Provide the (X, Y) coordinate of the cell's center where the given text is located.  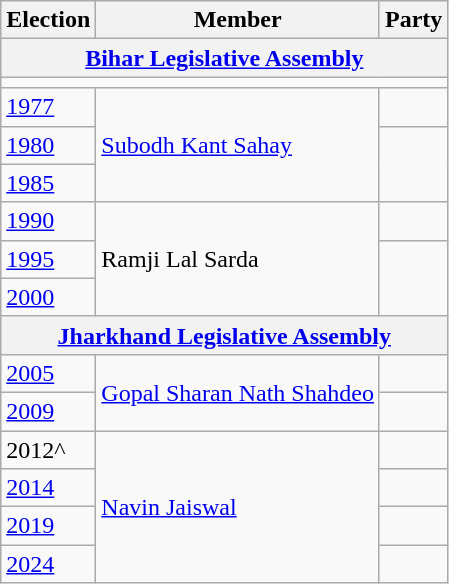
Subodh Kant Sahay (238, 145)
2009 (48, 411)
2019 (48, 526)
Party (413, 20)
Ramji Lal Sarda (238, 259)
1990 (48, 221)
2024 (48, 564)
1985 (48, 183)
2014 (48, 488)
Election (48, 20)
Gopal Sharan Nath Shahdeo (238, 392)
2012^ (48, 449)
Member (238, 20)
1980 (48, 145)
Jharkhand Legislative Assembly (224, 335)
2005 (48, 373)
1995 (48, 259)
2000 (48, 297)
Navin Jaiswal (238, 506)
1977 (48, 107)
Bihar Legislative Assembly (224, 58)
